Return (x, y) of the center of cell containing provided text 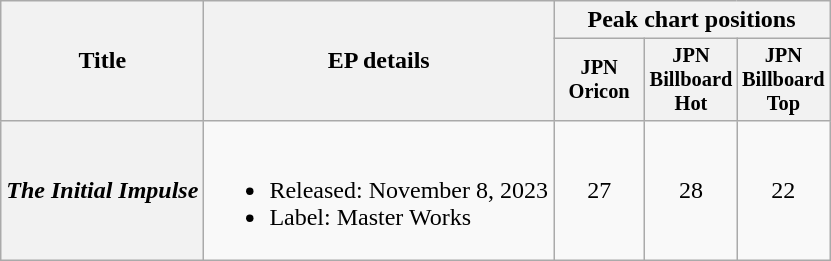
27 (600, 190)
Peak chart positions (692, 20)
JPNBillboardTop (783, 80)
JPNBillboardHot (691, 80)
JPNOricon (600, 80)
EP details (379, 61)
28 (691, 190)
Released: November 8, 2023Label: Master Works (379, 190)
22 (783, 190)
Title (102, 61)
The Initial Impulse (102, 190)
